Search for the cell housing the specified text and yield its [X, Y] center coordinate. 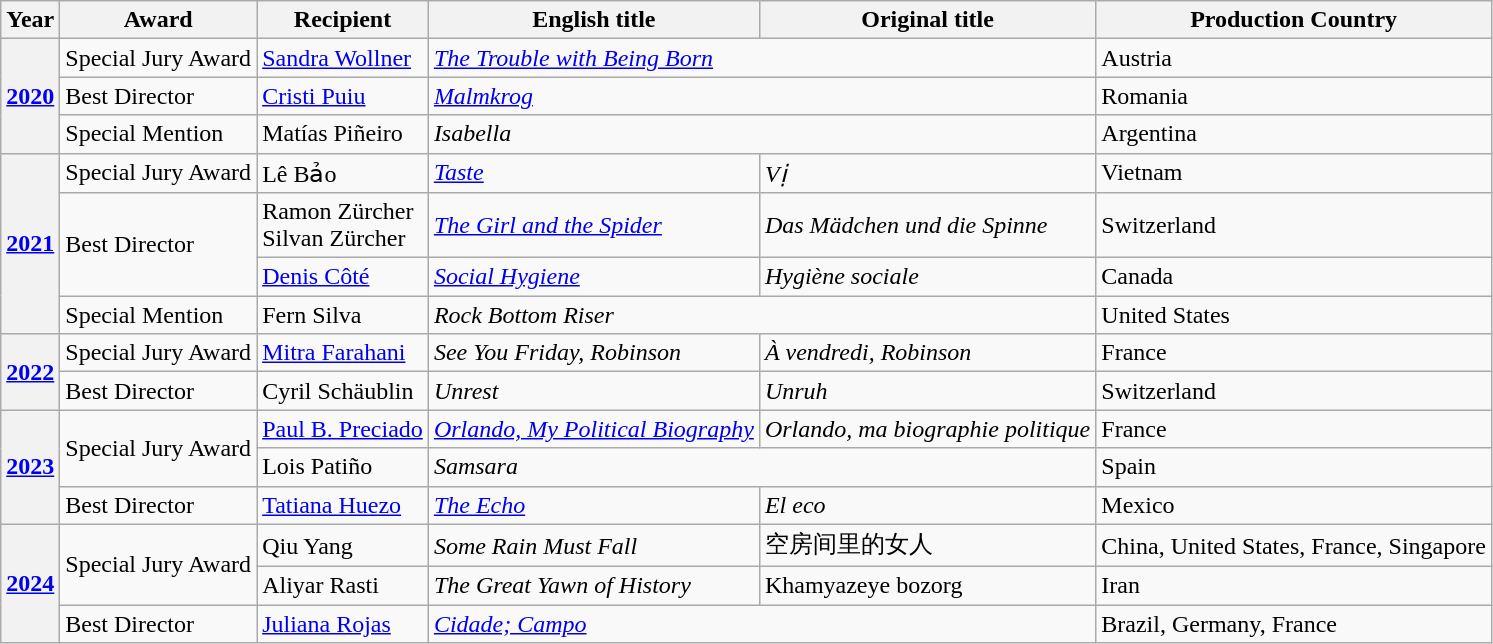
2024 [30, 584]
2021 [30, 244]
Some Rain Must Fall [594, 546]
Orlando, My Political Biography [594, 429]
Original title [927, 20]
Denis Côté [343, 277]
United States [1294, 315]
Isabella [762, 134]
Award [158, 20]
Orlando, ma biographie politique [927, 429]
The Echo [594, 505]
Brazil, Germany, France [1294, 624]
Romania [1294, 96]
Rock Bottom Riser [762, 315]
El eco [927, 505]
2023 [30, 467]
Spain [1294, 467]
Qiu Yang [343, 546]
Canada [1294, 277]
Juliana Rojas [343, 624]
The Girl and the Spider [594, 226]
The Great Yawn of History [594, 586]
Ramon ZürcherSilvan Zürcher [343, 226]
Production Country [1294, 20]
Austria [1294, 58]
Samsara [762, 467]
English title [594, 20]
Taste [594, 173]
Aliyar Rasti [343, 586]
Mitra Farahani [343, 353]
Matías Piñeiro [343, 134]
Iran [1294, 586]
空房间里的女人 [927, 546]
Das Mädchen und die Spinne [927, 226]
Argentina [1294, 134]
Lê Bảo [343, 173]
Cidade; Campo [762, 624]
Recipient [343, 20]
Hygiène sociale [927, 277]
Vị [927, 173]
Unrest [594, 391]
Fern Silva [343, 315]
The Trouble with Being Born [762, 58]
2022 [30, 372]
Khamyazeye bozorg [927, 586]
Tatiana Huezo [343, 505]
See You Friday, Robinson [594, 353]
Lois Patiño [343, 467]
Year [30, 20]
Mexico [1294, 505]
2020 [30, 96]
Cristi Puiu [343, 96]
Social Hygiene [594, 277]
China, United States, France, Singapore [1294, 546]
Cyril Schäublin [343, 391]
À vendredi, Robinson [927, 353]
Unruh [927, 391]
Sandra Wollner [343, 58]
Vietnam [1294, 173]
Paul B. Preciado [343, 429]
Malmkrog [762, 96]
